Identify which cell holds the provided text, then report its (X, Y) central coordinate. 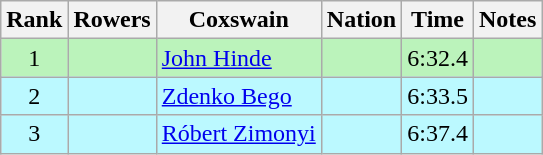
1 (34, 58)
Notes (507, 20)
6:37.4 (438, 134)
6:32.4 (438, 58)
Nation (361, 20)
Coxswain (238, 20)
Time (438, 20)
Rank (34, 20)
3 (34, 134)
Zdenko Bego (238, 96)
2 (34, 96)
6:33.5 (438, 96)
Rowers (112, 20)
John Hinde (238, 58)
Róbert Zimonyi (238, 134)
